Detect which cell encompasses the target text, then output its (X, Y) center coordinate. 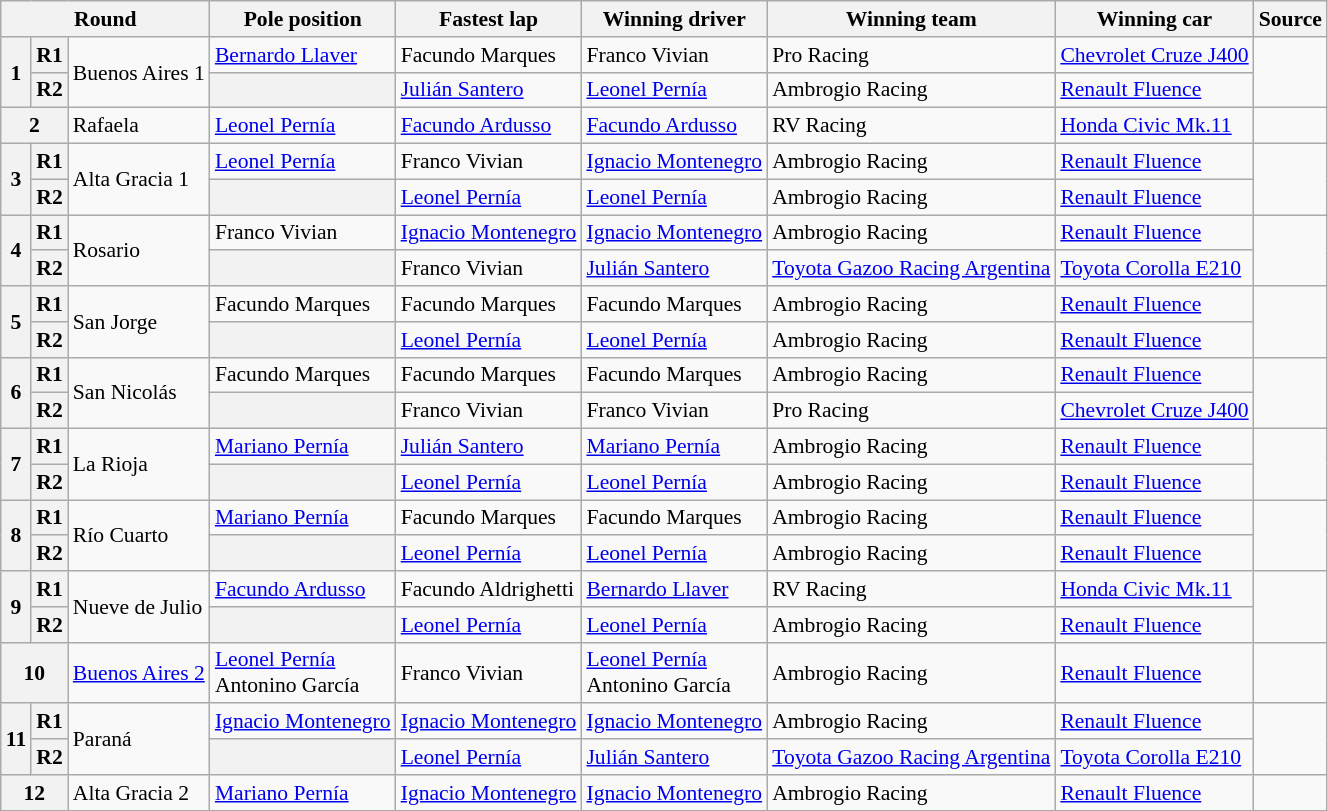
Nueve de Julio (139, 606)
Pole position (303, 19)
La Rioja (139, 464)
Winning team (911, 19)
1 (16, 72)
2 (34, 126)
Rosario (139, 250)
Alta Gracia 2 (139, 793)
3 (16, 180)
San Jorge (139, 322)
Buenos Aires 1 (139, 72)
Buenos Aires 2 (139, 672)
6 (16, 392)
Paraná (139, 740)
San Nicolás (139, 392)
7 (16, 464)
Facundo Aldrighetti (489, 589)
Round (106, 19)
Winning driver (674, 19)
Rafaela (139, 126)
10 (34, 672)
Fastest lap (489, 19)
11 (16, 740)
5 (16, 322)
8 (16, 536)
Source (1290, 19)
12 (34, 793)
Río Cuarto (139, 536)
4 (16, 250)
9 (16, 606)
Winning car (1154, 19)
Alta Gracia 1 (139, 180)
